From the cell containing the given text, extract its center point as [X, Y] coordinate. 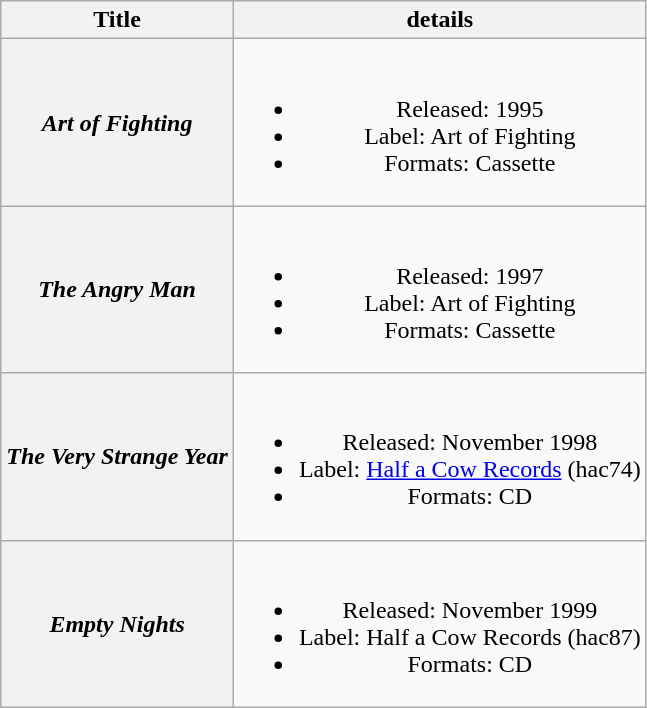
Released: 1995Label: Art of FightingFormats: Cassette [440, 122]
Empty Nights [118, 624]
details [440, 20]
Title [118, 20]
The Very Strange Year [118, 456]
The Angry Man [118, 290]
Released: 1997Label: Art of FightingFormats: Cassette [440, 290]
Released: November 1998Label: Half a Cow Records (hac74)Formats: CD [440, 456]
Art of Fighting [118, 122]
Released: November 1999Label: Half a Cow Records (hac87)Formats: CD [440, 624]
